Extract the [X, Y] coordinate from the center of the cell holding the provided text.  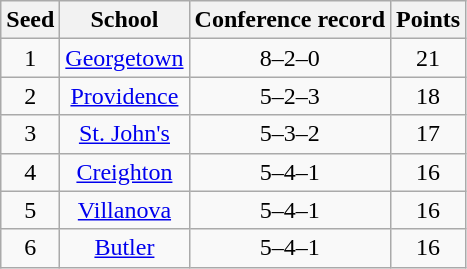
Georgetown [124, 58]
St. John's [124, 134]
2 [30, 96]
5–3–2 [290, 134]
Villanova [124, 210]
8–2–0 [290, 58]
Points [428, 20]
Providence [124, 96]
21 [428, 58]
3 [30, 134]
Seed [30, 20]
6 [30, 248]
School [124, 20]
Butler [124, 248]
1 [30, 58]
Creighton [124, 172]
5 [30, 210]
18 [428, 96]
Conference record [290, 20]
4 [30, 172]
17 [428, 134]
5–2–3 [290, 96]
